Output the [X, Y] coordinate of the center of the cell containing the given text.  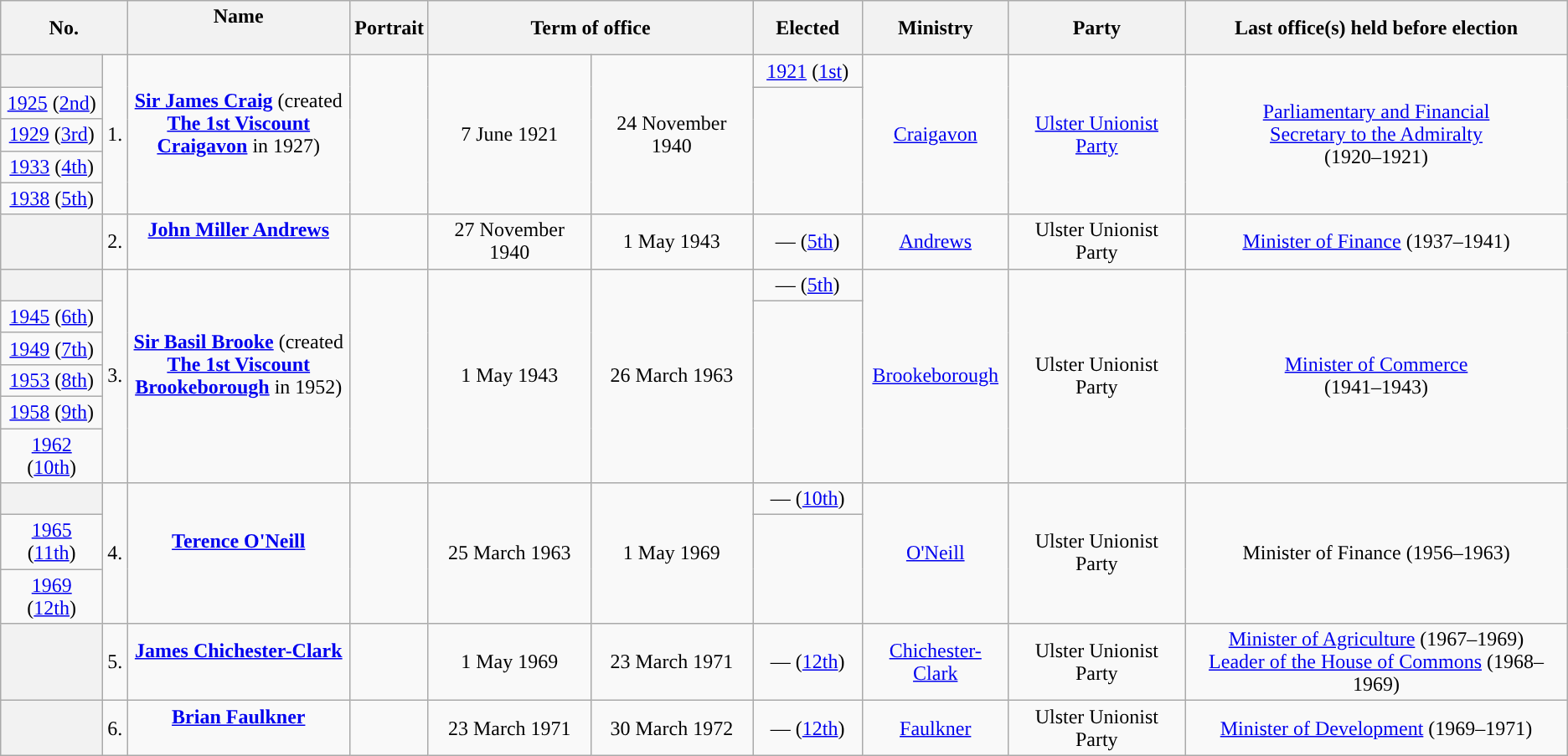
Party [1097, 28]
Parliamentary and FinancialSecretary to the Admiralty(1920–1921) [1376, 135]
Last office(s) held before election [1376, 28]
1945 (6th) [52, 316]
1925 (2nd) [52, 103]
24 November 1940 [672, 135]
Portrait [389, 28]
Chichester-Clark [936, 662]
Minister of Finance (1937–1941) [1376, 241]
1965 (11th) [52, 543]
7 June 1921 [509, 135]
1953 (8th) [52, 380]
Brookeborough [936, 375]
Craigavon [936, 135]
1938 (5th) [52, 198]
Andrews [936, 241]
5. [116, 662]
1958 (9th) [52, 412]
Brian Faulkner [239, 728]
No. [64, 28]
James Chichester-Clark [239, 662]
— (10th) [807, 499]
1. [116, 135]
Sir James Craig (created The 1st Viscount Craigavon in 1927) [239, 135]
Minister of Agriculture (1967–1969)Leader of the House of Commons (1968–1969) [1376, 662]
6. [116, 728]
1933 (4th) [52, 167]
1929 (3rd) [52, 135]
1949 (7th) [52, 348]
Faulkner [936, 728]
Elected [807, 28]
1921 (1st) [807, 71]
Ministry [936, 28]
Name [239, 28]
Term of office [590, 28]
Minister of Development (1969–1971) [1376, 728]
3. [116, 375]
30 March 1972 [672, 728]
Terence O'Neill [239, 553]
John Miller Andrews [239, 241]
26 March 1963 [672, 375]
4. [116, 553]
1962 (10th) [52, 455]
25 March 1963 [509, 553]
27 November 1940 [509, 241]
Minister of Finance (1956–1963) [1376, 553]
Minister of Commerce(1941–1943) [1376, 375]
1969 (12th) [52, 596]
O'Neill [936, 553]
2. [116, 241]
Sir Basil Brooke (created The 1st Viscount Brookeborough in 1952) [239, 375]
